Scan for the cell matching the given text and deliver its (x, y) coordinate at center. 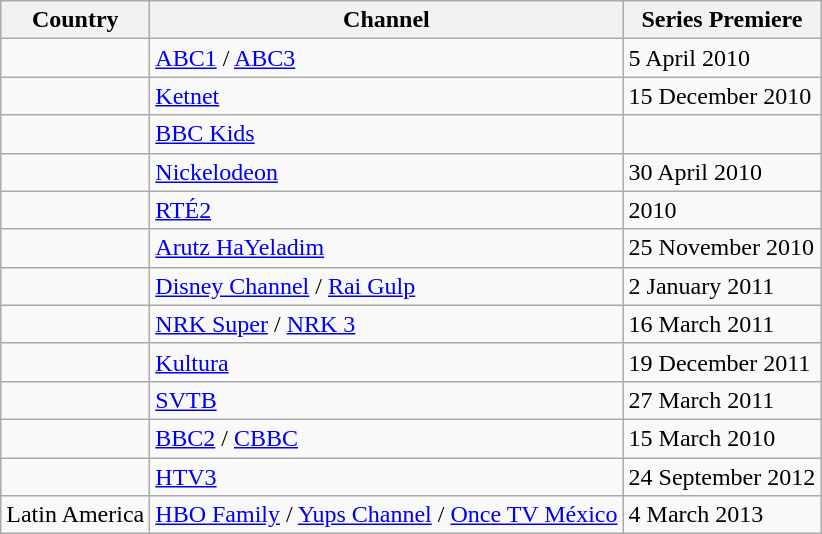
Disney Channel / Rai Gulp (386, 286)
SVTB (386, 400)
2010 (722, 210)
Country (76, 20)
27 March 2011 (722, 400)
Nickelodeon (386, 172)
4 March 2013 (722, 515)
NRK Super / NRK 3 (386, 324)
16 March 2011 (722, 324)
Kultura (386, 362)
5 April 2010 (722, 58)
Channel (386, 20)
Series Premiere (722, 20)
24 September 2012 (722, 477)
BBC2 / CBBC (386, 438)
15 December 2010 (722, 96)
HTV3 (386, 477)
2 January 2011 (722, 286)
ABC1 / ABC3 (386, 58)
Ketnet (386, 96)
Latin America (76, 515)
19 December 2011 (722, 362)
HBO Family / Yups Channel / Once TV México (386, 515)
BBC Kids (386, 134)
15 March 2010 (722, 438)
30 April 2010 (722, 172)
Arutz HaYeladim (386, 248)
RTÉ2 (386, 210)
25 November 2010 (722, 248)
